Output the [x, y] coordinate of the center of the cell containing the given text.  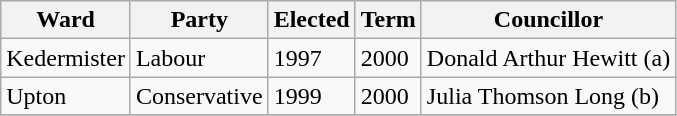
Kedermister [66, 58]
Councillor [548, 20]
Ward [66, 20]
1997 [312, 58]
Labour [199, 58]
Term [388, 20]
Julia Thomson Long (b) [548, 96]
Upton [66, 96]
Donald Arthur Hewitt (a) [548, 58]
Elected [312, 20]
1999 [312, 96]
Party [199, 20]
Conservative [199, 96]
